Determine the [x, y] coordinate at the center of the cell enclosing the given text.  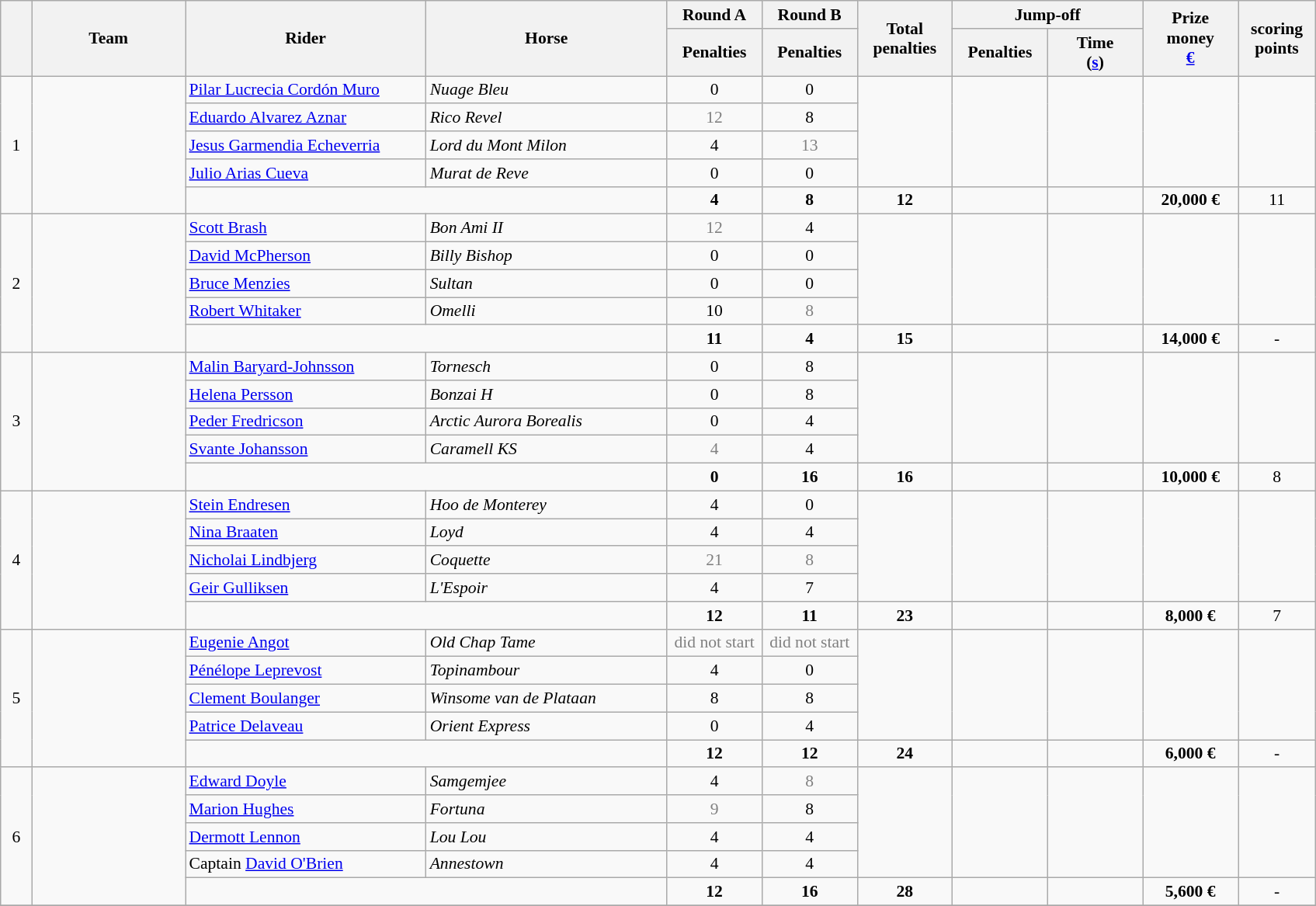
Patrice Delaveau [305, 726]
2 [16, 283]
Caramell KS [547, 450]
1 [16, 145]
Omelli [547, 311]
Lou Lou [547, 837]
Nicholai Lindbjerg [305, 561]
Nina Braaten [305, 533]
10,000 € [1191, 477]
Arctic Aurora Borealis [547, 422]
Old Chap Tame [547, 643]
Rico Revel [547, 118]
L'Espoir [547, 588]
Billy Bishop [547, 256]
Scott Brash [305, 228]
Bon Ami II [547, 228]
Peder Fredricson [305, 422]
13 [809, 145]
9 [714, 809]
Svante Johansson [305, 450]
Tornesch [547, 366]
Winsome van de Plataan [547, 699]
Stein Endresen [305, 505]
Samgemjee [547, 782]
Jesus Garmendia Echeverria [305, 145]
Hoo de Monterey [547, 505]
Round B [809, 15]
scoringpoints [1276, 39]
21 [714, 561]
Prizemoney€ [1191, 39]
Jump-off [1048, 15]
6,000 € [1191, 754]
Bruce Menzies [305, 283]
8,000 € [1191, 616]
Clement Boulanger [305, 699]
15 [905, 339]
Robert Whitaker [305, 311]
20,000 € [1191, 200]
Julio Arias Cueva [305, 173]
Loyd [547, 533]
5 [16, 698]
Annestown [547, 864]
Lord du Mont Milon [547, 145]
5,600 € [1191, 892]
Coquette [547, 561]
Orient Express [547, 726]
Total penalties [905, 39]
Malin Baryard-Johnsson [305, 366]
Pilar Lucrecia Cordón Muro [305, 90]
Rider [305, 39]
10 [714, 311]
24 [905, 754]
Murat de Reve [547, 173]
Fortuna [547, 809]
Captain David O'Brien [305, 864]
Horse [547, 39]
Nuage Bleu [547, 90]
Sultan [547, 283]
Team [109, 39]
Topinambour [547, 671]
14,000 € [1191, 339]
Geir Gulliksen [305, 588]
Eugenie Angot [305, 643]
Eduardo Alvarez Aznar [305, 118]
Pénélope Leprevost [305, 671]
Marion Hughes [305, 809]
David McPherson [305, 256]
28 [905, 892]
6 [16, 837]
Time(s) [1095, 53]
Round A [714, 15]
3 [16, 422]
Bonzai H [547, 394]
Helena Persson [305, 394]
Dermott Lennon [305, 837]
23 [905, 616]
Edward Doyle [305, 782]
